Search for the cell housing the specified text and yield its (X, Y) center coordinate. 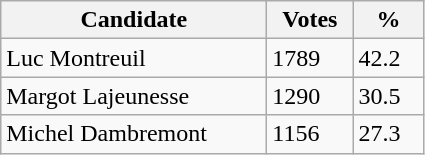
Luc Montreuil (134, 58)
Margot Lajeunesse (134, 96)
1156 (310, 134)
Michel Dambremont (134, 134)
% (388, 20)
1789 (310, 58)
27.3 (388, 134)
30.5 (388, 96)
42.2 (388, 58)
Votes (310, 20)
Candidate (134, 20)
1290 (310, 96)
